Output the (X, Y) coordinate of the center of the cell containing the given text.  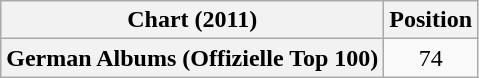
German Albums (Offizielle Top 100) (192, 58)
Chart (2011) (192, 20)
Position (431, 20)
74 (431, 58)
